From the cell containing the given text, extract its center point as (x, y) coordinate. 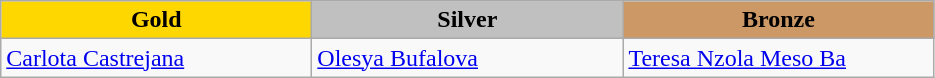
Bronze (778, 20)
Olesya Bufalova (468, 58)
Gold (156, 20)
Carlota Castrejana (156, 58)
Silver (468, 20)
Teresa Nzola Meso Ba (778, 58)
